Return the [x, y] coordinate for the center point of the cell that contains the specified text.  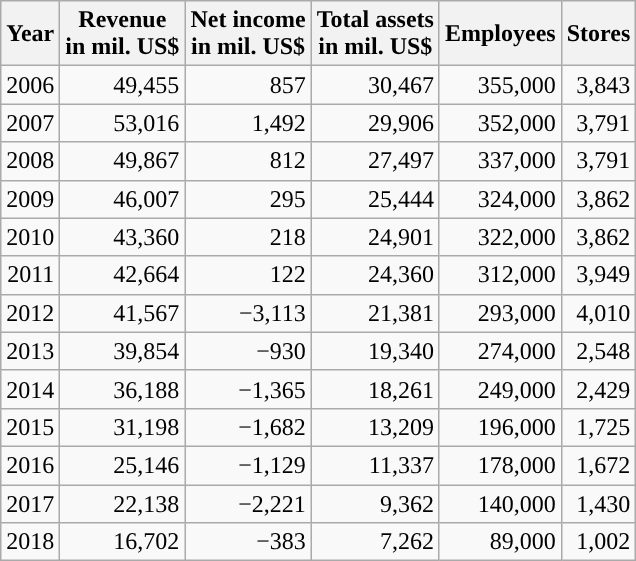
30,467 [375, 85]
140,000 [500, 503]
24,901 [375, 237]
25,444 [375, 199]
46,007 [122, 199]
2007 [30, 123]
2018 [30, 542]
−1,365 [248, 389]
−2,221 [248, 503]
3,843 [598, 85]
1,002 [598, 542]
218 [248, 237]
Year [30, 34]
295 [248, 199]
49,867 [122, 161]
Stores [598, 34]
−383 [248, 542]
1,430 [598, 503]
274,000 [500, 351]
39,854 [122, 351]
812 [248, 161]
249,000 [500, 389]
2017 [30, 503]
7,262 [375, 542]
355,000 [500, 85]
21,381 [375, 313]
Total assetsin mil. US$ [375, 34]
293,000 [500, 313]
−1,129 [248, 465]
53,016 [122, 123]
322,000 [500, 237]
2,548 [598, 351]
9,362 [375, 503]
2009 [30, 199]
2012 [30, 313]
18,261 [375, 389]
857 [248, 85]
312,000 [500, 275]
Revenuein mil. US$ [122, 34]
324,000 [500, 199]
352,000 [500, 123]
2008 [30, 161]
19,340 [375, 351]
−930 [248, 351]
2,429 [598, 389]
2011 [30, 275]
−1,682 [248, 427]
4,010 [598, 313]
Net incomein mil. US$ [248, 34]
36,188 [122, 389]
2010 [30, 237]
22,138 [122, 503]
2014 [30, 389]
31,198 [122, 427]
122 [248, 275]
−3,113 [248, 313]
27,497 [375, 161]
178,000 [500, 465]
3,949 [598, 275]
1,672 [598, 465]
49,455 [122, 85]
Employees [500, 34]
29,906 [375, 123]
2016 [30, 465]
16,702 [122, 542]
337,000 [500, 161]
13,209 [375, 427]
2006 [30, 85]
24,360 [375, 275]
2015 [30, 427]
196,000 [500, 427]
11,337 [375, 465]
89,000 [500, 542]
1,725 [598, 427]
25,146 [122, 465]
43,360 [122, 237]
42,664 [122, 275]
2013 [30, 351]
1,492 [248, 123]
41,567 [122, 313]
